Return the (X, Y) coordinate for the center point of the cell that contains the specified text.  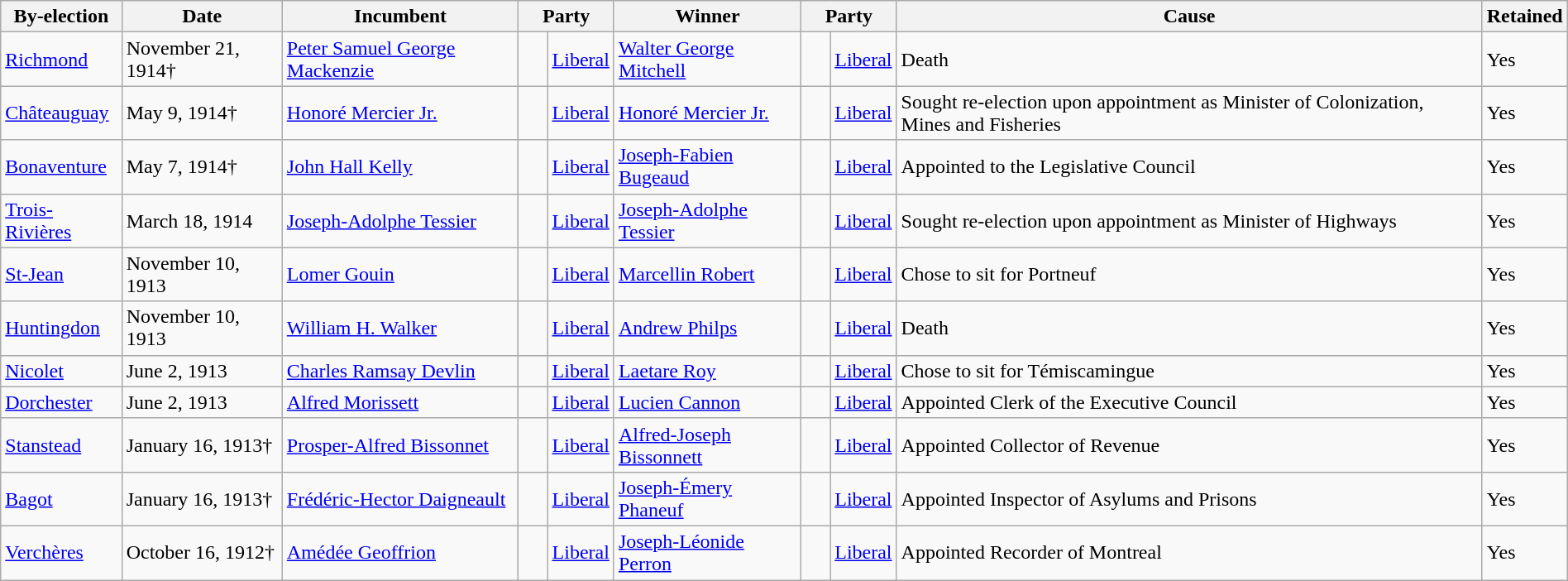
Sought re-election upon appointment as Minister of Highways (1189, 220)
Lucien Cannon (707, 402)
Andrew Philps (707, 328)
Charles Ramsay Devlin (400, 371)
Huntingdon (61, 328)
Chose to sit for Portneuf (1189, 275)
Appointed to the Legislative Council (1189, 167)
October 16, 1912† (202, 553)
Trois-Rivières (61, 220)
Appointed Collector of Revenue (1189, 445)
William H. Walker (400, 328)
Nicolet (61, 371)
Joseph-Fabien Bugeaud (707, 167)
Châteauguay (61, 113)
Incumbent (400, 17)
Frédéric-Hector Daigneault (400, 498)
Joseph-Léonide Perron (707, 553)
November 21, 1914† (202, 60)
Marcellin Robert (707, 275)
May 7, 1914† (202, 167)
Verchères (61, 553)
St-Jean (61, 275)
Alfred-Joseph Bissonnett (707, 445)
Dorchester (61, 402)
Laetare Roy (707, 371)
Alfred Morissett (400, 402)
By-election (61, 17)
Date (202, 17)
Sought re-election upon appointment as Minister of Colonization, Mines and Fisheries (1189, 113)
Amédée Geoffrion (400, 553)
Appointed Clerk of the Executive Council (1189, 402)
Walter George Mitchell (707, 60)
Peter Samuel George Mackenzie (400, 60)
March 18, 1914 (202, 220)
Appointed Recorder of Montreal (1189, 553)
Stanstead (61, 445)
John Hall Kelly (400, 167)
Retained (1525, 17)
Richmond (61, 60)
Prosper-Alfred Bissonnet (400, 445)
Winner (707, 17)
Bonaventure (61, 167)
Joseph-Émery Phaneuf (707, 498)
Bagot (61, 498)
Appointed Inspector of Asylums and Prisons (1189, 498)
Cause (1189, 17)
May 9, 1914† (202, 113)
Chose to sit for Témiscamingue (1189, 371)
Lomer Gouin (400, 275)
